Extract the (x, y) coordinate from the center of the cell holding the provided text.  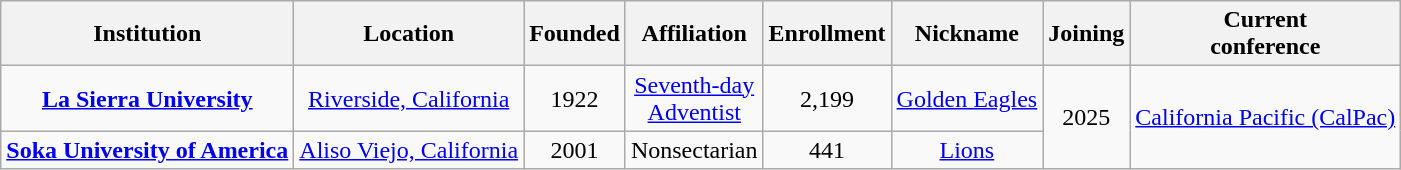
1922 (575, 98)
Riverside, California (409, 98)
Currentconference (1266, 34)
California Pacific (CalPac) (1266, 118)
Enrollment (827, 34)
Nonsectarian (694, 150)
2025 (1086, 118)
Founded (575, 34)
Joining (1086, 34)
Affiliation (694, 34)
Golden Eagles (967, 98)
2,199 (827, 98)
Soka University of America (148, 150)
Nickname (967, 34)
Lions (967, 150)
2001 (575, 150)
Institution (148, 34)
Seventh-dayAdventist (694, 98)
La Sierra University (148, 98)
Aliso Viejo, California (409, 150)
441 (827, 150)
Location (409, 34)
